Find where the given text appears and provide that cell's center as (X, Y) coordinate. 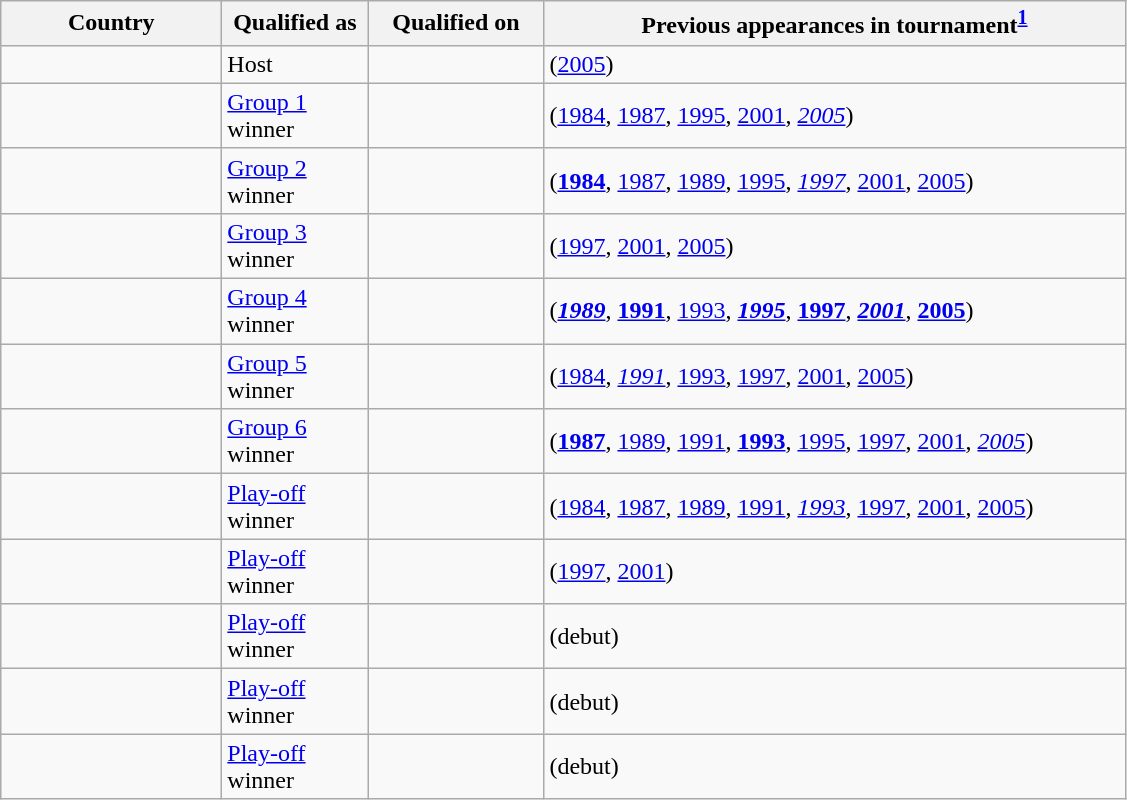
(1984, 1987, 1989, 1991, 1993, 1997, 2001, 2005) (834, 506)
(1984, 1991, 1993, 1997, 2001, 2005) (834, 376)
(1984, 1987, 1989, 1995, 1997, 2001, 2005) (834, 180)
Group 1 winner (295, 116)
Qualified on (456, 24)
Previous appearances in tournament1 (834, 24)
(1989, 1991, 1993, 1995, 1997, 2001, 2005) (834, 312)
Group 3 winner (295, 246)
Group 5 winner (295, 376)
(1987, 1989, 1991, 1993, 1995, 1997, 2001, 2005) (834, 442)
Group 4 winner (295, 312)
(2005) (834, 64)
Qualified as (295, 24)
Group 2 winner (295, 180)
(1997, 2001) (834, 572)
(1997, 2001, 2005) (834, 246)
(1984, 1987, 1995, 2001, 2005) (834, 116)
Host (295, 64)
Group 6 winner (295, 442)
Country (112, 24)
